Output the (x, y) coordinate of the center of the cell containing the given text.  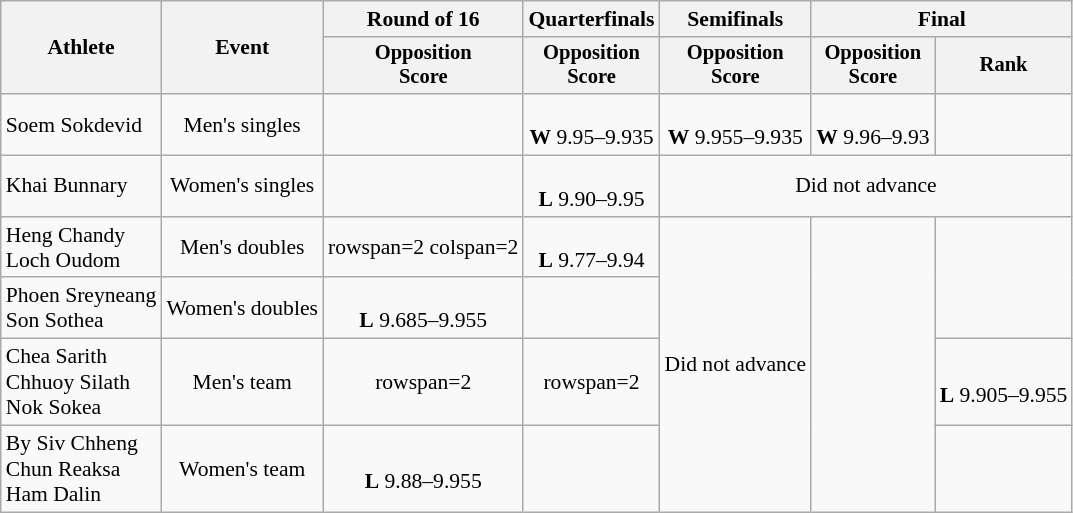
L 9.77–9.94 (591, 248)
Semifinals (736, 19)
Heng ChandyLoch Oudom (82, 248)
Soem Sokdevid (82, 124)
Event (242, 48)
Women's singles (242, 186)
L 9.905–9.955 (1004, 382)
Women's doubles (242, 308)
L 9.88–9.955 (424, 470)
Women's team (242, 470)
Phoen SreyneangSon Sothea (82, 308)
W 9.96–9.93 (872, 124)
By Siv ChhengChun ReaksaHam Dalin (82, 470)
Men's singles (242, 124)
W 9.955–9.935 (736, 124)
rowspan=2 colspan=2 (424, 248)
Chea SarithChhuoy SilathNok Sokea (82, 382)
Final (942, 19)
Khai Bunnary (82, 186)
Round of 16 (424, 19)
Men's doubles (242, 248)
Quarterfinals (591, 19)
Athlete (82, 48)
Rank (1004, 66)
Men's team (242, 382)
L 9.685–9.955 (424, 308)
L 9.90–9.95 (591, 186)
W 9.95–9.935 (591, 124)
